Locate the cell with the specified text and output its [X, Y] center coordinate. 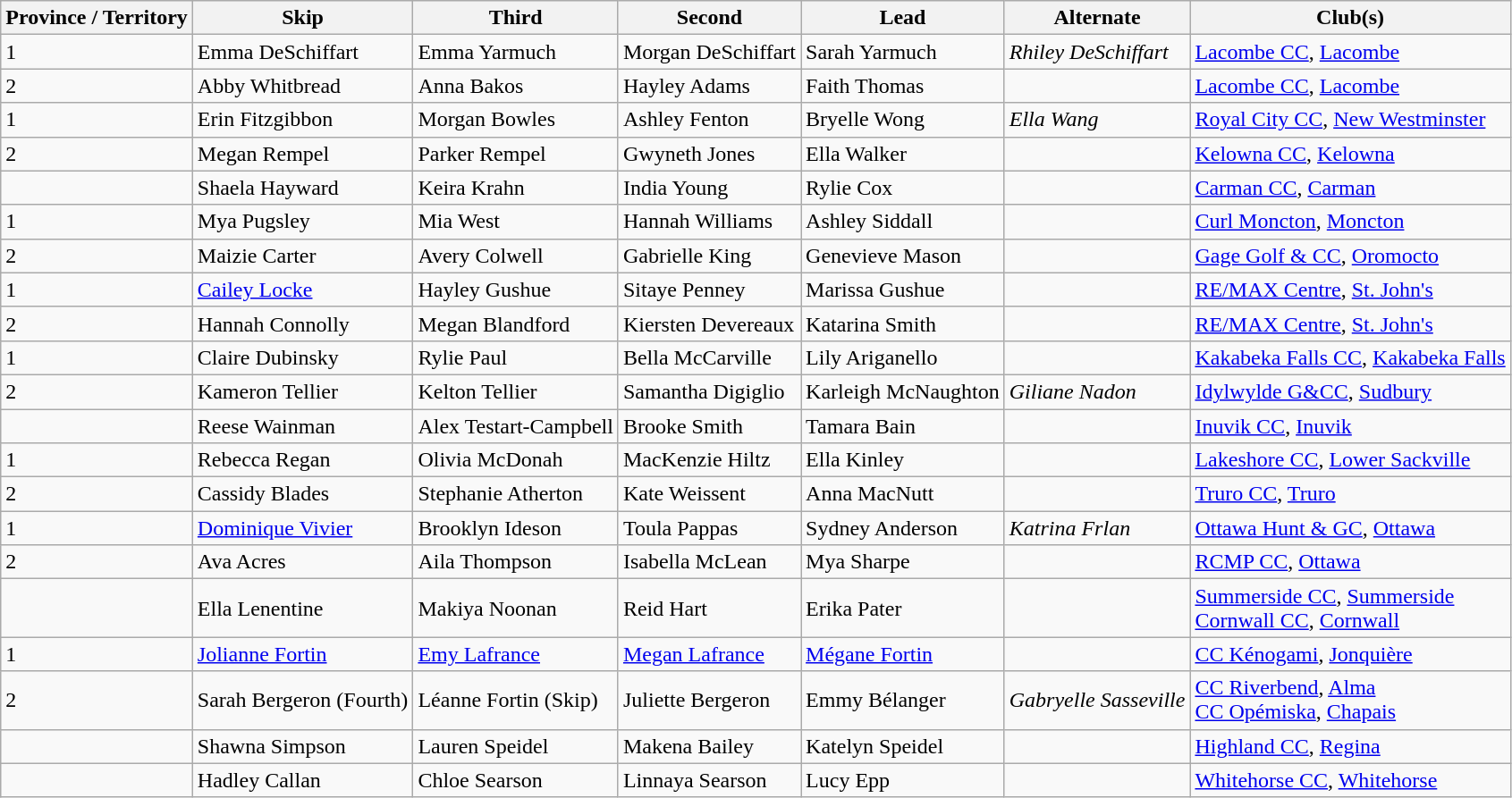
Cailey Locke [302, 290]
Stephanie Atherton [516, 494]
Truro CC, Truro [1350, 494]
Mia West [516, 222]
Highland CC, Regina [1350, 746]
Sitaye Penney [709, 290]
Idylwylde G&CC, Sudbury [1350, 391]
Anna MacNutt [903, 494]
Giliane Nadon [1097, 391]
Rylie Cox [903, 188]
Chloe Searson [516, 780]
Abby Whitbread [302, 86]
Dominique Vivier [302, 528]
Ava Acres [302, 562]
Mégane Fortin [903, 654]
Parker Rempel [516, 154]
Alternate [1097, 18]
Samantha Digiglio [709, 391]
Léanne Fortin (Skip) [516, 701]
Aila Thompson [516, 562]
Gwyneth Jones [709, 154]
CC Kénogami, Jonquière [1350, 654]
Morgan DeSchiffart [709, 52]
Hayley Adams [709, 86]
Erika Pater [903, 608]
Cassidy Blades [302, 494]
Sarah Yarmuch [903, 52]
Kelowna CC, Kelowna [1350, 154]
Shawna Simpson [302, 746]
Juliette Bergeron [709, 701]
Megan Blandford [516, 323]
India Young [709, 188]
Rhiley DeSchiffart [1097, 52]
Jolianne Fortin [302, 654]
Emma Yarmuch [516, 52]
Rylie Paul [516, 357]
RCMP CC, Ottawa [1350, 562]
Kelton Tellier [516, 391]
Linnaya Searson [709, 780]
Erin Fitzgibbon [302, 120]
Kate Weissent [709, 494]
Ashley Siddall [903, 222]
Whitehorse CC, Whitehorse [1350, 780]
Anna Bakos [516, 86]
Emy Lafrance [516, 654]
Brooklyn Ideson [516, 528]
Kakabeka Falls CC, Kakabeka Falls [1350, 357]
Third [516, 18]
Bryelle Wong [903, 120]
Maizie Carter [302, 256]
Skip [302, 18]
Ella Wang [1097, 120]
Gabrielle King [709, 256]
Ashley Fenton [709, 120]
Olivia McDonah [516, 460]
Karleigh McNaughton [903, 391]
Alex Testart-Campbell [516, 426]
Lauren Speidel [516, 746]
Inuvik CC, Inuvik [1350, 426]
Katelyn Speidel [903, 746]
Ella Lenentine [302, 608]
Keira Krahn [516, 188]
Megan Lafrance [709, 654]
CC Riverbend, Alma CC Opémiska, Chapais [1350, 701]
Kameron Tellier [302, 391]
Faith Thomas [903, 86]
Ottawa Hunt & GC, Ottawa [1350, 528]
Lead [903, 18]
Avery Colwell [516, 256]
Ella Kinley [903, 460]
Hadley Callan [302, 780]
Sarah Bergeron (Fourth) [302, 701]
Reese Wainman [302, 426]
Hayley Gushue [516, 290]
Gabryelle Sasseville [1097, 701]
Tamara Bain [903, 426]
Emma DeSchiffart [302, 52]
Makiya Noonan [516, 608]
Shaela Hayward [302, 188]
Makena Bailey [709, 746]
Morgan Bowles [516, 120]
MacKenzie Hiltz [709, 460]
Reid Hart [709, 608]
Royal City CC, New Westminster [1350, 120]
Marissa Gushue [903, 290]
Toula Pappas [709, 528]
Carman CC, Carman [1350, 188]
Curl Moncton, Moncton [1350, 222]
Genevieve Mason [903, 256]
Hannah Williams [709, 222]
Ella Walker [903, 154]
Mya Sharpe [903, 562]
Lucy Epp [903, 780]
Isabella McLean [709, 562]
Rebecca Regan [302, 460]
Kiersten Devereaux [709, 323]
Katarina Smith [903, 323]
Second [709, 18]
Summerside CC, Summerside Cornwall CC, Cornwall [1350, 608]
Hannah Connolly [302, 323]
Emmy Bélanger [903, 701]
Mya Pugsley [302, 222]
Claire Dubinsky [302, 357]
Province / Territory [97, 18]
Gage Golf & CC, Oromocto [1350, 256]
Sydney Anderson [903, 528]
Lakeshore CC, Lower Sackville [1350, 460]
Lily Ariganello [903, 357]
Club(s) [1350, 18]
Brooke Smith [709, 426]
Bella McCarville [709, 357]
Katrina Frlan [1097, 528]
Megan Rempel [302, 154]
